Scan for the cell matching the given text and deliver its (X, Y) coordinate at center. 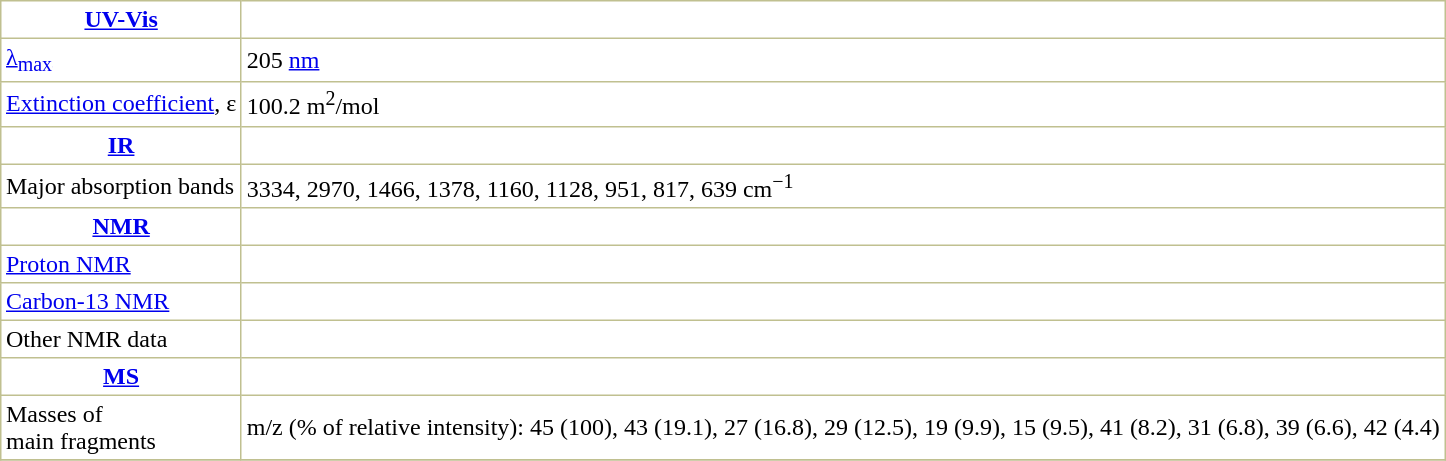
Other NMR data (122, 339)
IR (122, 145)
λmax (122, 60)
Masses of main fragments (122, 427)
Carbon-13 NMR (122, 302)
MS (122, 377)
Proton NMR (122, 264)
205 nm (843, 60)
UV-Vis (122, 20)
Extinction coefficient, ε (122, 104)
NMR (122, 227)
100.2 m2/mol (843, 104)
3334, 2970, 1466, 1378, 1160, 1128, 951, 817, 639 cm−1 (843, 186)
m/z (% of relative intensity): 45 (100), 43 (19.1), 27 (16.8), 29 (12.5), 19 (9.9), 15 (9.5), 41 (8.2), 31 (6.8), 39 (6.6), 42 (4.4) (843, 427)
Major absorption bands (122, 186)
